Determine the (X, Y) coordinate at the center of the cell enclosing the given text.  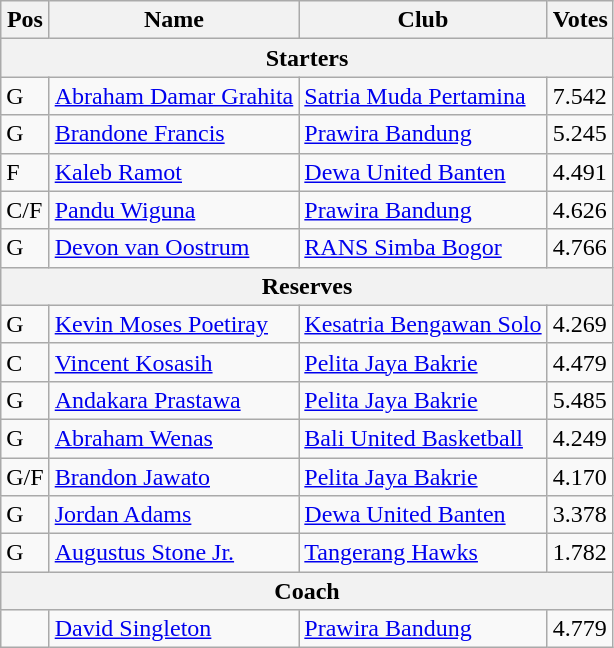
Jordan Adams (174, 515)
Coach (308, 591)
C/F (25, 210)
Name (174, 20)
Devon van Oostrum (174, 248)
4.779 (580, 629)
Tangerang Hawks (423, 553)
5.485 (580, 400)
4.269 (580, 324)
1.782 (580, 553)
G/F (25, 477)
Satria Muda Pertamina (423, 96)
Pos (25, 20)
7.542 (580, 96)
Reserves (308, 286)
4.766 (580, 248)
Kaleb Ramot (174, 172)
Brandone Francis (174, 134)
Augustus Stone Jr. (174, 553)
Andakara Prastawa (174, 400)
3.378 (580, 515)
4.249 (580, 438)
5.245 (580, 134)
Starters (308, 58)
Brandon Jawato (174, 477)
4.170 (580, 477)
David Singleton (174, 629)
4.491 (580, 172)
F (25, 172)
Kesatria Bengawan Solo (423, 324)
Club (423, 20)
Pandu Wiguna (174, 210)
Abraham Wenas (174, 438)
Abraham Damar Grahita (174, 96)
C (25, 362)
Kevin Moses Poetiray (174, 324)
Vincent Kosasih (174, 362)
Votes (580, 20)
4.479 (580, 362)
4.626 (580, 210)
RANS Simba Bogor (423, 248)
Bali United Basketball (423, 438)
